Find where the given text appears and provide that cell's center as [x, y] coordinate. 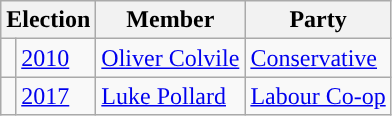
Labour Co-op [318, 96]
2010 [56, 58]
Party [318, 20]
Conservative [318, 58]
Luke Pollard [170, 96]
Oliver Colvile [170, 58]
Election [48, 20]
2017 [56, 96]
Member [170, 20]
